Determine the [X, Y] coordinate at the center of the cell enclosing the given text.  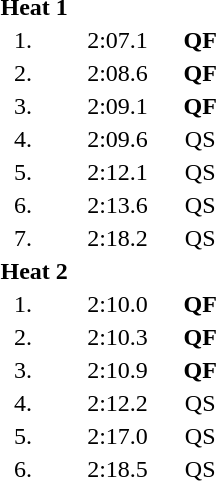
2:10.0 [118, 304]
2:12.2 [118, 403]
2:09.6 [118, 139]
2:18.2 [118, 238]
2:09.1 [118, 106]
2:10.3 [118, 337]
2:12.1 [118, 172]
2:07.1 [118, 40]
2:10.9 [118, 370]
2:17.0 [118, 436]
2:08.6 [118, 73]
2:13.6 [118, 205]
